Detect which cell encompasses the target text, then output its (x, y) center coordinate. 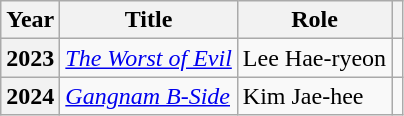
The Worst of Evil (149, 58)
Kim Jae-hee (314, 96)
2023 (30, 58)
Gangnam B-Side (149, 96)
Year (30, 20)
Lee Hae-ryeon (314, 58)
2024 (30, 96)
Title (149, 20)
Role (314, 20)
